Output the (X, Y) coordinate of the center of the cell containing the given text.  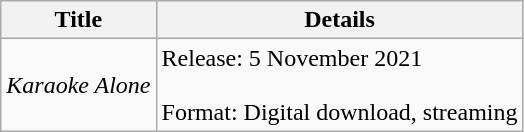
Release: 5 November 2021 Format: Digital download, streaming (340, 85)
Title (78, 20)
Karaoke Alone (78, 85)
Details (340, 20)
